Search for the cell housing the specified text and yield its [X, Y] center coordinate. 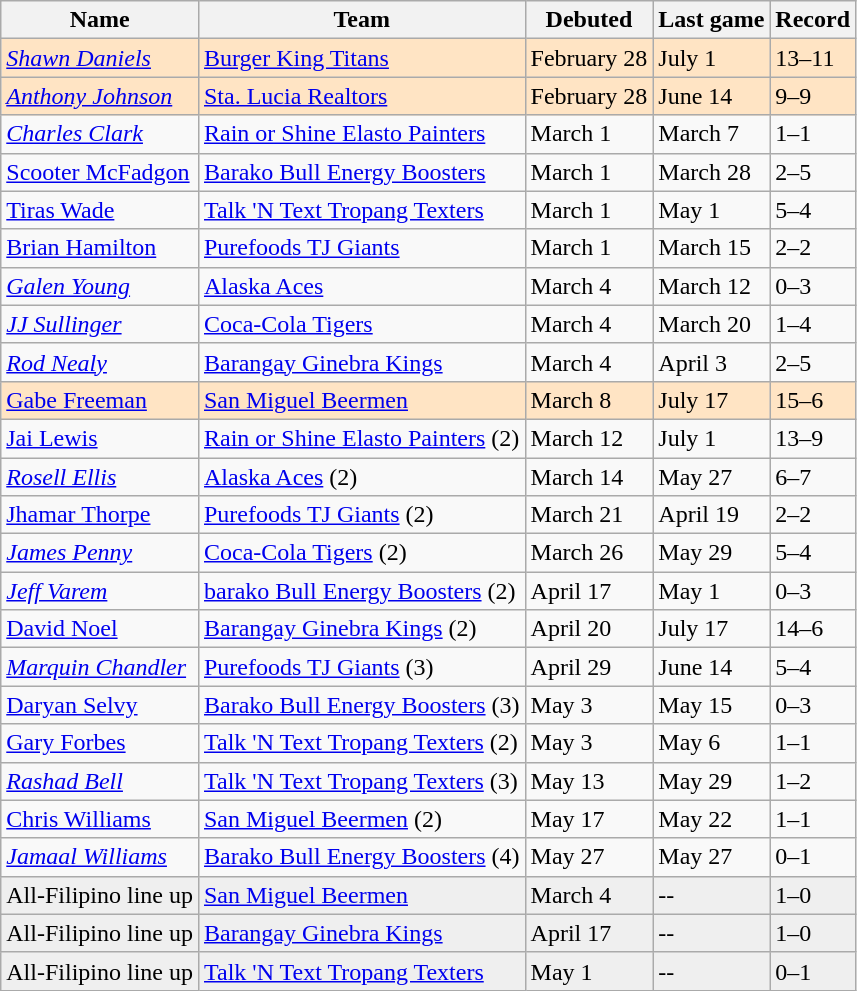
Tiras Wade [100, 210]
1–4 [813, 324]
Debuted [589, 20]
Rain or Shine Elasto Painters [362, 134]
April 20 [589, 629]
Galen Young [100, 286]
9–9 [813, 96]
March 14 [589, 477]
James Penny [100, 553]
6–7 [813, 477]
Purefoods TJ Giants (2) [362, 515]
Jamaal Williams [100, 857]
Rod Nealy [100, 362]
Gary Forbes [100, 743]
David Noel [100, 629]
Sta. Lucia Realtors [362, 96]
May 13 [589, 781]
Purefoods TJ Giants [362, 248]
April 29 [589, 667]
Scooter McFadgon [100, 172]
March 7 [712, 134]
Daryan Selvy [100, 705]
Talk 'N Text Tropang Texters (2) [362, 743]
Team [362, 20]
Barako Bull Energy Boosters [362, 172]
Shawn Daniels [100, 58]
Rain or Shine Elasto Painters (2) [362, 438]
14–6 [813, 629]
Jai Lewis [100, 438]
Barako Bull Energy Boosters (4) [362, 857]
Burger King Titans [362, 58]
Chris Williams [100, 819]
Name [100, 20]
May 22 [712, 819]
Jhamar Thorpe [100, 515]
Last game [712, 20]
Brian Hamilton [100, 248]
March 15 [712, 248]
Coca-Cola Tigers (2) [362, 553]
April 3 [712, 362]
Gabe Freeman [100, 400]
13–9 [813, 438]
Barako Bull Energy Boosters (3) [362, 705]
Alaska Aces [362, 286]
March 8 [589, 400]
May 6 [712, 743]
May 15 [712, 705]
March 21 [589, 515]
Coca-Cola Tigers [362, 324]
Jeff Varem [100, 591]
San Miguel Beermen (2) [362, 819]
Anthony Johnson [100, 96]
JJ Sullinger [100, 324]
Rosell Ellis [100, 477]
1–2 [813, 781]
April 19 [712, 515]
Rashad Bell [100, 781]
March 28 [712, 172]
Alaska Aces (2) [362, 477]
Charles Clark [100, 134]
March 20 [712, 324]
barako Bull Energy Boosters (2) [362, 591]
Talk 'N Text Tropang Texters (3) [362, 781]
Record [813, 20]
Purefoods TJ Giants (3) [362, 667]
March 26 [589, 553]
13–11 [813, 58]
Marquin Chandler [100, 667]
May 17 [589, 819]
Barangay Ginebra Kings (2) [362, 629]
15–6 [813, 400]
